Locate the cell with the specified text and output its [X, Y] center coordinate. 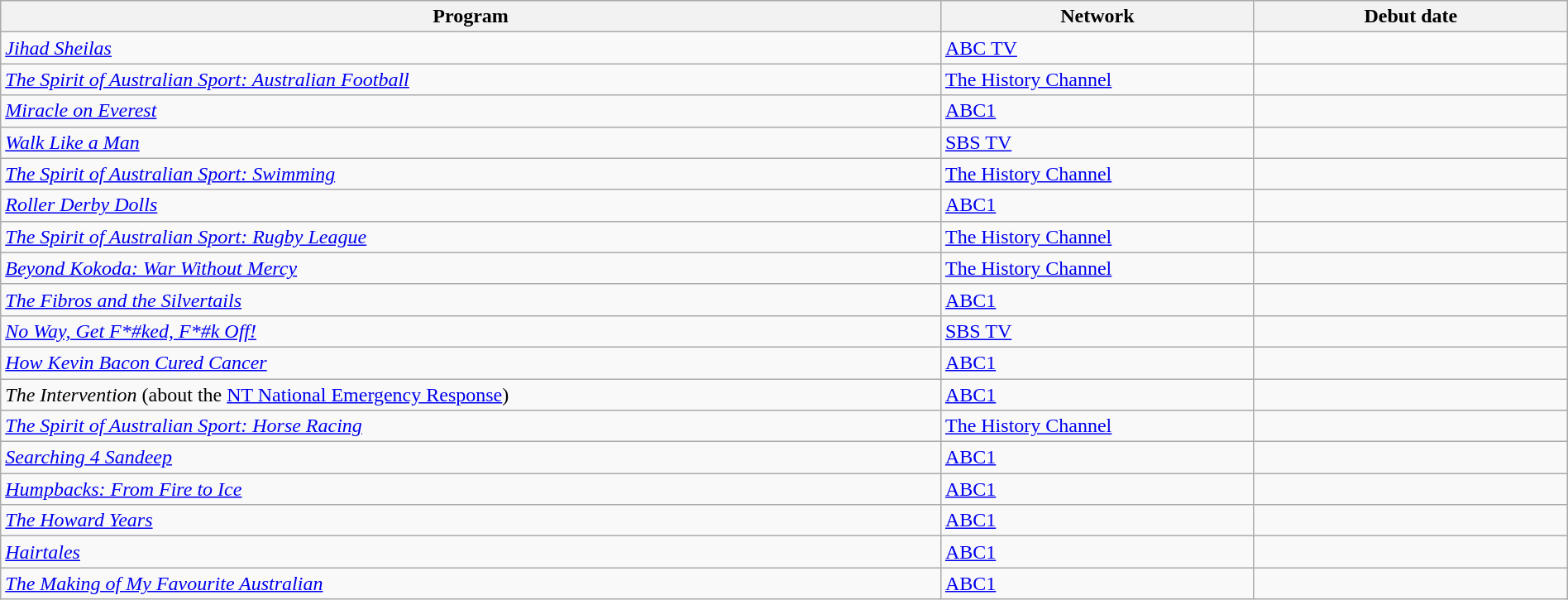
The Spirit of Australian Sport: Horse Racing [471, 426]
The Spirit of Australian Sport: Swimming [471, 174]
Debut date [1411, 17]
Searching 4 Sandeep [471, 458]
Walk Like a Man [471, 142]
Roller Derby Dolls [471, 205]
The Making of My Favourite Australian [471, 583]
ABC TV [1097, 48]
How Kevin Bacon Cured Cancer [471, 362]
Hairtales [471, 552]
The Howard Years [471, 521]
Beyond Kokoda: War Without Mercy [471, 268]
The Spirit of Australian Sport: Australian Football [471, 79]
The Spirit of Australian Sport: Rugby League [471, 237]
No Way, Get F*#ked, F*#k Off! [471, 331]
The Intervention (about the NT National Emergency Response) [471, 395]
Network [1097, 17]
The Fibros and the Silvertails [471, 300]
Miracle on Everest [471, 111]
Humpbacks: From Fire to Ice [471, 489]
Program [471, 17]
Jihad Sheilas [471, 48]
